Determine the (X, Y) coordinate at the center of the cell enclosing the given text.  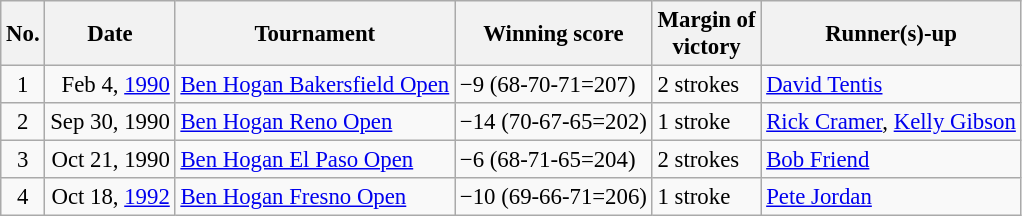
Rick Cramer, Kelly Gibson (891, 122)
1 (23, 85)
3 (23, 160)
Margin ofvictory (706, 34)
David Tentis (891, 85)
Runner(s)-up (891, 34)
Tournament (314, 34)
Date (110, 34)
Bob Friend (891, 160)
Ben Hogan Fresno Open (314, 197)
Feb 4, 1990 (110, 85)
Oct 18, 1992 (110, 197)
4 (23, 197)
Pete Jordan (891, 197)
2 (23, 122)
−10 (69-66-71=206) (554, 197)
−9 (68-70-71=207) (554, 85)
−14 (70-67-65=202) (554, 122)
Ben Hogan Reno Open (314, 122)
Ben Hogan El Paso Open (314, 160)
Winning score (554, 34)
Sep 30, 1990 (110, 122)
Oct 21, 1990 (110, 160)
Ben Hogan Bakersfield Open (314, 85)
−6 (68-71-65=204) (554, 160)
No. (23, 34)
